From the cell containing the given text, extract its center point as [X, Y] coordinate. 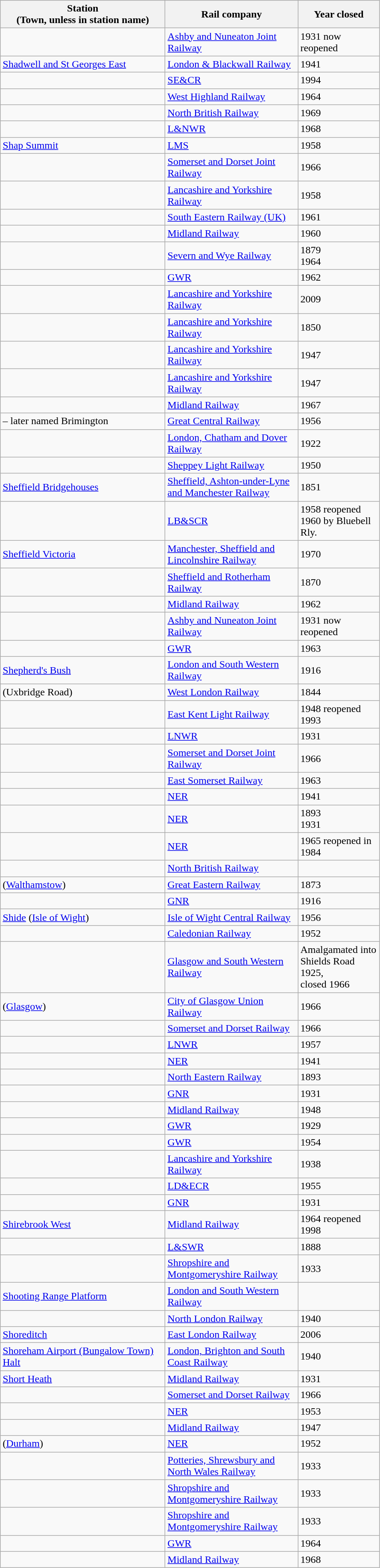
Shooting Range Platform [83, 1296]
1994 [339, 80]
Isle of Wight Central Railway [231, 917]
London, Chatham and Dover Railway [231, 443]
South Eastern Railway (UK) [231, 217]
Caledonian Railway [231, 933]
Sheffield Victoria [83, 554]
1958 reopened 1960 by Bluebell Rly. [339, 521]
Year closed [339, 15]
Shoreditch [83, 1335]
West London Railway [231, 692]
Sheffield and Rotherham Railway [231, 582]
Severn and Wye Railway [231, 255]
North Eastern Railway [231, 1077]
London, Brighton and South Coast Railway [231, 1357]
1893 [339, 1077]
Sheppey Light Railway [231, 465]
1970 [339, 554]
1957 [339, 1045]
1953 [339, 1411]
East Somerset Railway [231, 780]
18791964 [339, 255]
1950 [339, 465]
1964 reopened 1998 [339, 1224]
(Durham) [83, 1444]
SE&CR [231, 80]
(Uxbridge Road) [83, 692]
1870 [339, 582]
East Kent Light Railway [231, 714]
Sheffield, Ashton-under-Lyne and Manchester Railway [231, 487]
1969 [339, 113]
1873 [339, 885]
Potteries, Shrewsbury and North Wales Railway [231, 1466]
1960 [339, 233]
1948 [339, 1110]
1929 [339, 1126]
Glasgow and South Western Railway [231, 967]
West Highland Railway [231, 97]
1967 [339, 405]
L&SWR [231, 1246]
Rail company [231, 15]
– later named Brimington [83, 421]
(Glasgow) [83, 1006]
1954 [339, 1142]
1938 [339, 1164]
Amalgamated into Shields Road 1925, closed 1966 [339, 967]
LD&ECR [231, 1186]
Sheffield Bridgehouses [83, 487]
LMS [231, 145]
City of Glasgow Union Railway [231, 1006]
LB&SCR [231, 521]
1850 [339, 327]
1955 [339, 1186]
1851 [339, 487]
North London Railway [231, 1319]
Shoreham Airport (Bungalow Town) Halt [83, 1357]
London & Blackwall Railway [231, 64]
East London Railway [231, 1335]
Shide (Isle of Wight) [83, 917]
Manchester, Sheffield and Lincolnshire Railway [231, 554]
Shap Summit [83, 145]
(Walthamstow) [83, 885]
2006 [339, 1335]
1922 [339, 443]
Short Heath [83, 1379]
Station(Town, unless in station name) [83, 15]
1844 [339, 692]
18931931 [339, 818]
1948 reopened 1993 [339, 714]
1888 [339, 1246]
Shepherd's Bush [83, 671]
1965 reopened in 1984 [339, 847]
L&NWR [231, 129]
Great Eastern Railway [231, 885]
Great Central Railway [231, 421]
Shirebrook West [83, 1224]
1961 [339, 217]
Shadwell and St Georges East [83, 64]
2009 [339, 300]
